Detect which cell encompasses the target text, then output its [x, y] center coordinate. 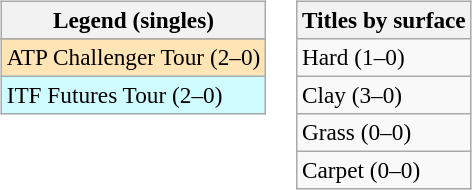
ITF Futures Tour (2–0) [133, 95]
Clay (3–0) [384, 95]
ATP Challenger Tour (2–0) [133, 57]
Grass (0–0) [384, 133]
Legend (singles) [133, 20]
Carpet (0–0) [384, 171]
Hard (1–0) [384, 57]
Titles by surface [384, 20]
